Detect which cell encompasses the target text, then output its (X, Y) center coordinate. 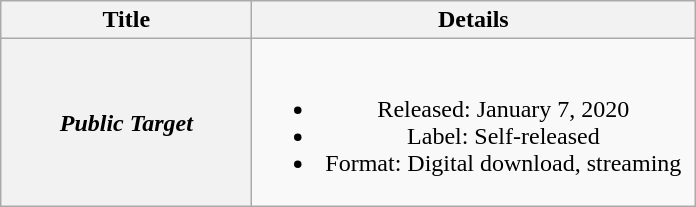
Details (474, 20)
Title (126, 20)
Public Target (126, 122)
Released: January 7, 2020Label: Self-releasedFormat: Digital download, streaming (474, 122)
